Identify which cell holds the provided text, then report its (x, y) central coordinate. 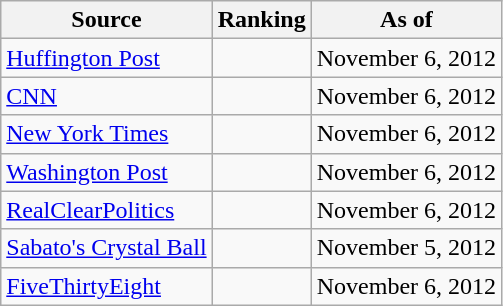
Source (106, 20)
As of (406, 20)
FiveThirtyEight (106, 286)
Washington Post (106, 172)
November 5, 2012 (406, 248)
New York Times (106, 134)
RealClearPolitics (106, 210)
Sabato's Crystal Ball (106, 248)
CNN (106, 96)
Ranking (262, 20)
Huffington Post (106, 58)
